Extract the [X, Y] coordinate from the center of the cell holding the provided text.  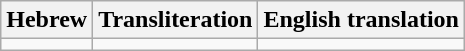
Transliteration [176, 20]
English translation [361, 20]
Hebrew [47, 20]
